Identify which cell holds the provided text, then report its [x, y] central coordinate. 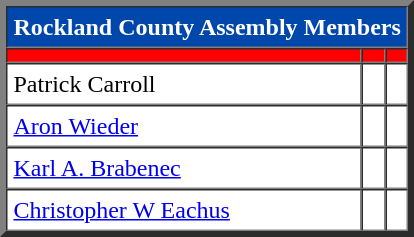
Rockland County Assembly Members [207, 27]
Christopher W Eachus [184, 210]
Aron Wieder [184, 126]
Patrick Carroll [184, 84]
Karl A. Brabenec [184, 168]
